Output the (X, Y) coordinate of the center of the cell containing the given text.  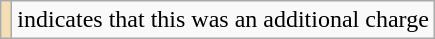
indicates that this was an additional charge (224, 20)
